Identify which cell holds the provided text, then report its [X, Y] central coordinate. 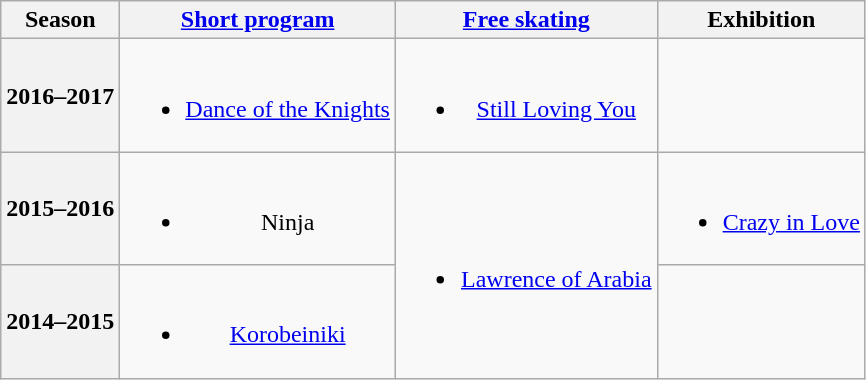
Free skating [526, 20]
2015–2016 [60, 208]
Exhibition [761, 20]
Short program [258, 20]
Ninja [258, 208]
2016–2017 [60, 96]
Lawrence of Arabia [526, 265]
2014–2015 [60, 322]
Still Loving You [526, 96]
Season [60, 20]
Dance of the Knights [258, 96]
Korobeiniki [258, 322]
Crazy in Love [761, 208]
